Determine the (x, y) coordinate at the center of the cell enclosing the given text.  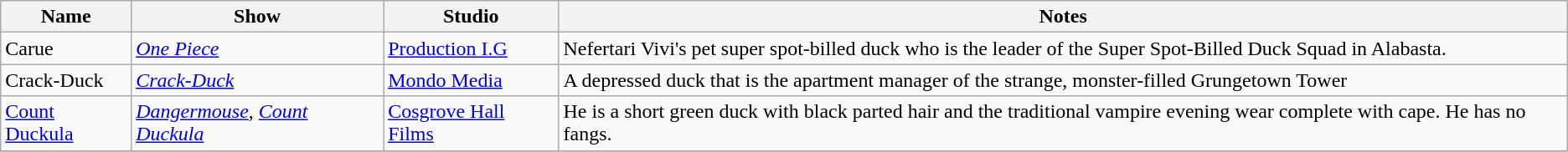
Carue (66, 48)
Count Duckula (66, 124)
Mondo Media (471, 80)
One Piece (258, 48)
A depressed duck that is the apartment manager of the strange, monster-filled Grungetown Tower (1063, 80)
Show (258, 17)
Studio (471, 17)
Notes (1063, 17)
He is a short green duck with black parted hair and the traditional vampire evening wear complete with cape. He has no fangs. (1063, 124)
Production I.G (471, 48)
Name (66, 17)
Dangermouse, Count Duckula (258, 124)
Cosgrove Hall Films (471, 124)
Nefertari Vivi's pet super spot-billed duck who is the leader of the Super Spot-Billed Duck Squad in Alabasta. (1063, 48)
